Output the [X, Y] coordinate of the center of the cell containing the given text.  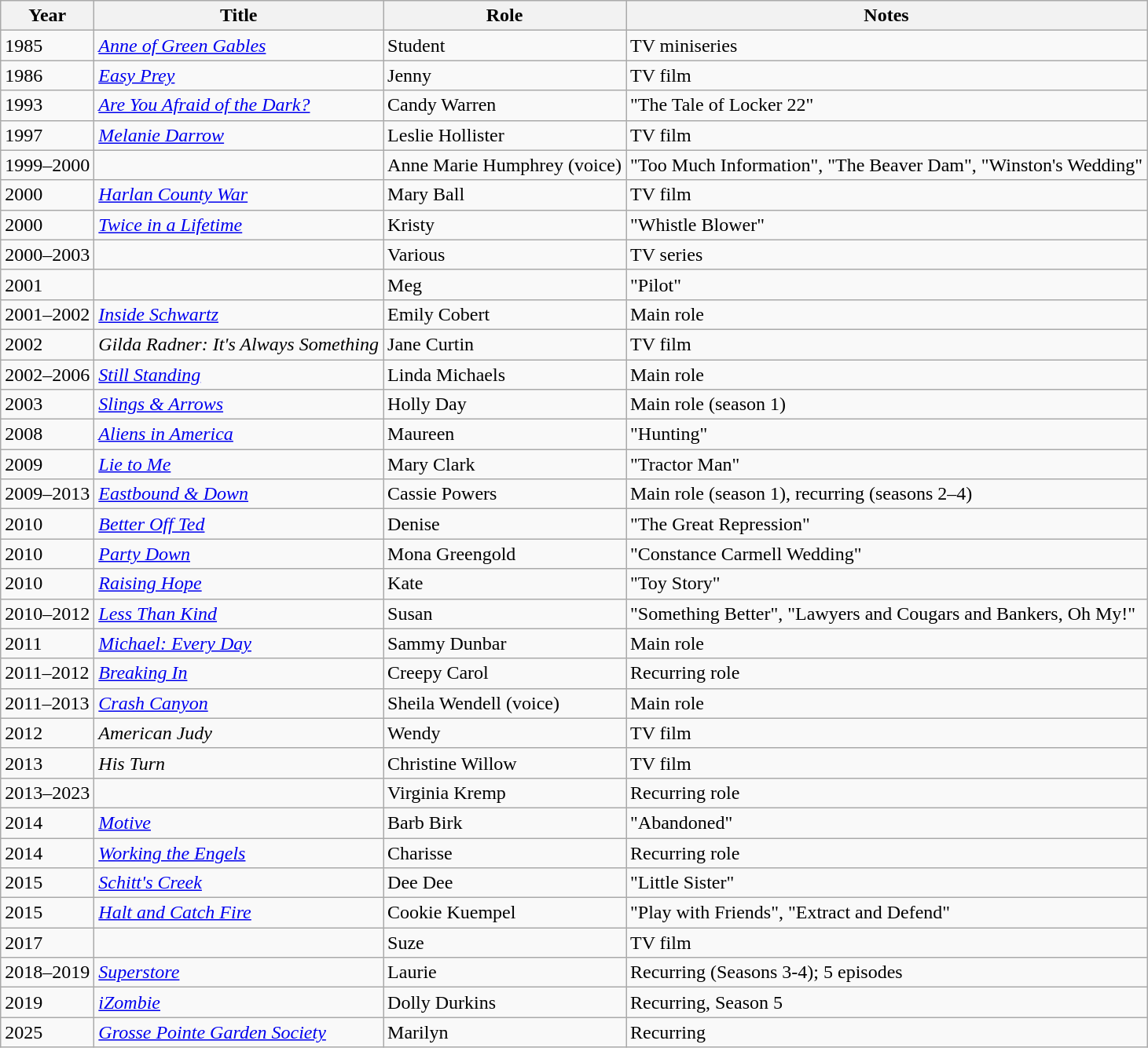
"Constance Carmell Wedding" [886, 554]
Various [504, 255]
Kristy [504, 225]
"Toy Story" [886, 584]
Are You Afraid of the Dark? [239, 105]
Main role (season 1) [886, 405]
Still Standing [239, 375]
"Pilot" [886, 284]
2002–2006 [47, 375]
Dee Dee [504, 883]
Denise [504, 524]
2010–2012 [47, 614]
2000–2003 [47, 255]
"Abandoned" [886, 823]
Kate [504, 584]
Recurring [886, 1032]
Sammy Dunbar [504, 643]
Cassie Powers [504, 494]
Mona Greengold [504, 554]
Less Than Kind [239, 614]
Cookie Kuempel [504, 913]
Crash Canyon [239, 703]
Raising Hope [239, 584]
Holly Day [504, 405]
Grosse Pointe Garden Society [239, 1032]
Harlan County War [239, 195]
Charisse [504, 852]
Dolly Durkins [504, 1002]
2017 [47, 943]
Student [504, 46]
Mary Clark [504, 464]
Better Off Ted [239, 524]
Halt and Catch Fire [239, 913]
2012 [47, 733]
Barb Birk [504, 823]
2013–2023 [47, 793]
2011–2013 [47, 703]
TV miniseries [886, 46]
1997 [47, 135]
2013 [47, 763]
Maureen [504, 434]
Inside Schwartz [239, 314]
2001–2002 [47, 314]
2019 [47, 1002]
Susan [504, 614]
Recurring, Season 5 [886, 1002]
Suze [504, 943]
Wendy [504, 733]
Role [504, 16]
2009 [47, 464]
Party Down [239, 554]
Leslie Hollister [504, 135]
"Too Much Information", "The Beaver Dam", "Winston's Wedding" [886, 165]
Aliens in America [239, 434]
2011–2012 [47, 673]
American Judy [239, 733]
2008 [47, 434]
Gilda Radner: It's Always Something [239, 344]
"Little Sister" [886, 883]
"The Great Repression" [886, 524]
Michael: Every Day [239, 643]
Lie to Me [239, 464]
Title [239, 16]
"Play with Friends", "Extract and Defend" [886, 913]
Year [47, 16]
Linda Michaels [504, 375]
2001 [47, 284]
Mary Ball [504, 195]
1986 [47, 75]
Slings & Arrows [239, 405]
Recurring (Seasons 3-4); 5 episodes [886, 973]
iZombie [239, 1002]
Creepy Carol [504, 673]
Laurie [504, 973]
Virginia Kremp [504, 793]
Anne of Green Gables [239, 46]
Main role (season 1), recurring (seasons 2–4) [886, 494]
Schitt's Creek [239, 883]
Emily Cobert [504, 314]
TV series [886, 255]
Christine Willow [504, 763]
2009–2013 [47, 494]
Breaking In [239, 673]
Marilyn [504, 1032]
1993 [47, 105]
His Turn [239, 763]
Jane Curtin [504, 344]
Meg [504, 284]
"The Tale of Locker 22" [886, 105]
2003 [47, 405]
"Hunting" [886, 434]
Jenny [504, 75]
Twice in a Lifetime [239, 225]
Motive [239, 823]
2002 [47, 344]
Sheila Wendell (voice) [504, 703]
Candy Warren [504, 105]
2011 [47, 643]
Working the Engels [239, 852]
"Something Better", "Lawyers and Cougars and Bankers, Oh My!" [886, 614]
Anne Marie Humphrey (voice) [504, 165]
1999–2000 [47, 165]
1985 [47, 46]
Eastbound & Down [239, 494]
Superstore [239, 973]
Notes [886, 16]
Melanie Darrow [239, 135]
Easy Prey [239, 75]
"Tractor Man" [886, 464]
2025 [47, 1032]
"Whistle Blower" [886, 225]
2018–2019 [47, 973]
